Identify which cell holds the provided text, then report its (X, Y) central coordinate. 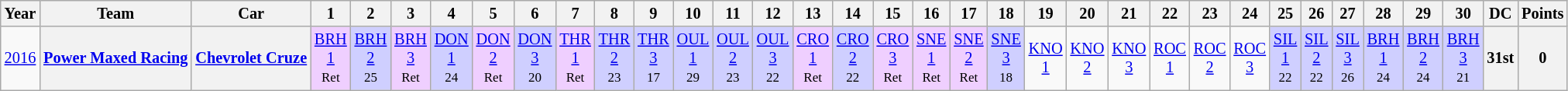
3 (411, 13)
Car (251, 13)
Team (115, 13)
8 (614, 13)
ROC3 (1250, 58)
BRH225 (371, 58)
BRH124 (1384, 58)
7 (575, 13)
Points (1542, 13)
DON124 (452, 58)
28 (1384, 13)
DC (1500, 13)
25 (1285, 13)
10 (693, 13)
13 (813, 13)
2 (371, 13)
Power Maxed Racing (115, 58)
2016 (20, 58)
BRH224 (1423, 58)
Year (20, 13)
OUL129 (693, 58)
ROC1 (1170, 58)
BRH321 (1463, 58)
SNE2Ret (968, 58)
30 (1463, 13)
OUL223 (733, 58)
11 (733, 13)
SIL326 (1347, 58)
CRO222 (853, 58)
THR223 (614, 58)
CRO3Ret (893, 58)
16 (931, 13)
THR317 (653, 58)
CRO1Ret (813, 58)
22 (1170, 13)
DON2Ret (493, 58)
29 (1423, 13)
KNO3 (1129, 58)
23 (1210, 13)
21 (1129, 13)
OUL322 (773, 58)
SIL222 (1316, 58)
27 (1347, 13)
14 (853, 13)
18 (1006, 13)
ROC2 (1210, 58)
6 (535, 13)
31st (1500, 58)
SNE318 (1006, 58)
15 (893, 13)
KNO1 (1046, 58)
0 (1542, 58)
4 (452, 13)
9 (653, 13)
19 (1046, 13)
26 (1316, 13)
SIL122 (1285, 58)
17 (968, 13)
KNO2 (1088, 58)
Chevrolet Cruze (251, 58)
1 (331, 13)
24 (1250, 13)
DON320 (535, 58)
12 (773, 13)
5 (493, 13)
BRH1Ret (331, 58)
BRH3Ret (411, 58)
SNE1Ret (931, 58)
THR1Ret (575, 58)
20 (1088, 13)
